Scan for the cell matching the given text and deliver its (x, y) coordinate at center. 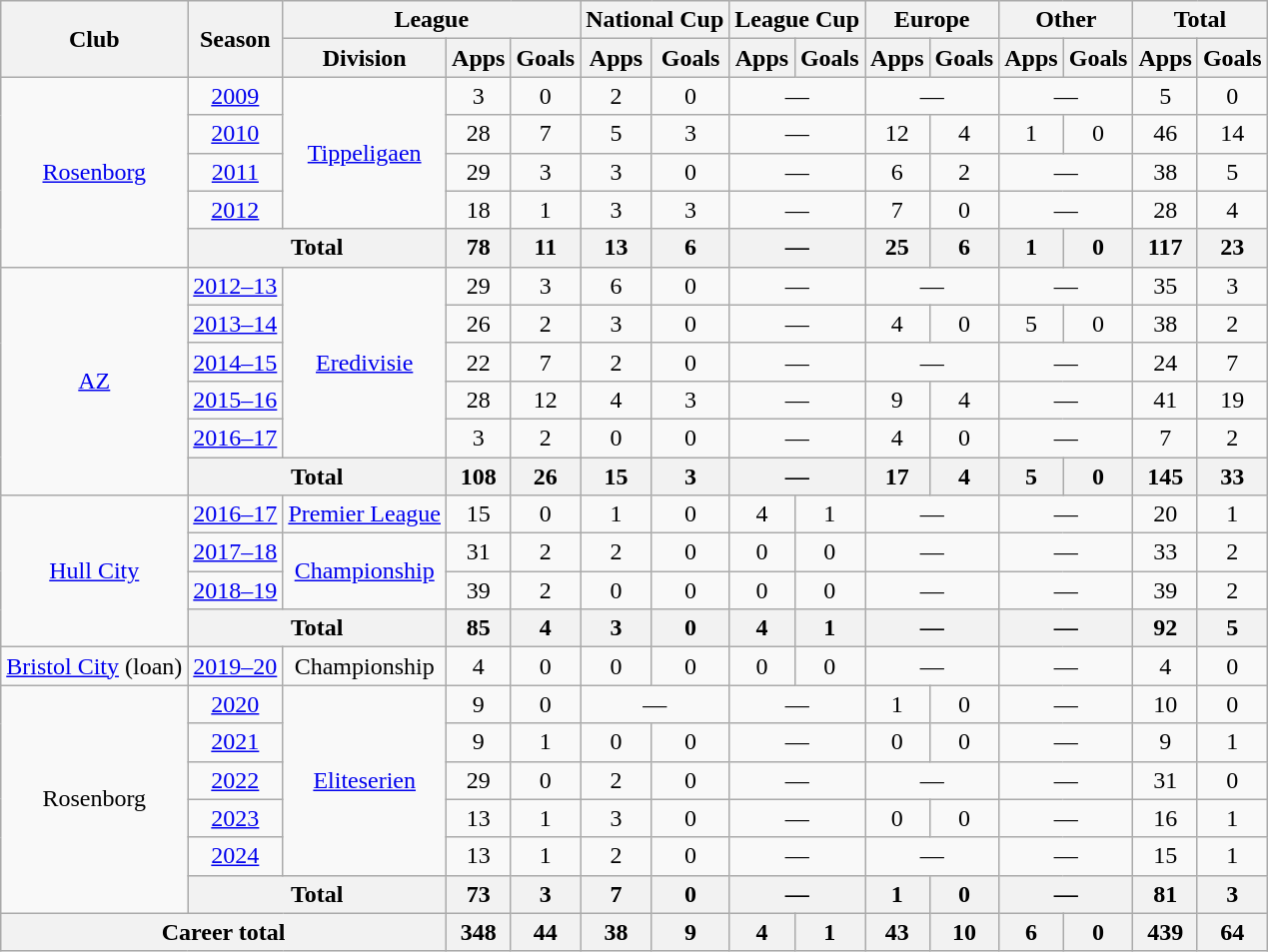
2019–20 (236, 666)
92 (1165, 628)
Club (94, 39)
64 (1232, 932)
Europe (932, 20)
2022 (236, 780)
2011 (236, 172)
AZ (94, 381)
Career total (224, 932)
Division (365, 58)
24 (1165, 362)
Eredivisie (365, 362)
25 (897, 248)
348 (479, 932)
National Cup (655, 20)
2021 (236, 742)
81 (1165, 894)
145 (1165, 476)
23 (1232, 248)
46 (1165, 134)
20 (1165, 514)
35 (1165, 286)
Hull City (94, 571)
439 (1165, 932)
85 (479, 628)
2014–15 (236, 362)
2015–16 (236, 400)
Season (236, 39)
22 (479, 362)
2017–18 (236, 552)
League (432, 20)
73 (479, 894)
2013–14 (236, 324)
41 (1165, 400)
League Cup (797, 20)
108 (479, 476)
14 (1232, 134)
2010 (236, 134)
78 (479, 248)
Tippeligaen (365, 153)
2023 (236, 818)
17 (897, 476)
43 (897, 932)
18 (479, 210)
2009 (236, 96)
19 (1232, 400)
2012 (236, 210)
117 (1165, 248)
2018–19 (236, 590)
2012–13 (236, 286)
Eliteserien (365, 780)
Bristol City (loan) (94, 666)
2020 (236, 704)
2024 (236, 856)
11 (546, 248)
44 (546, 932)
Other (1066, 20)
Premier League (365, 514)
16 (1165, 818)
